Determine the [X, Y] coordinate at the center of the cell enclosing the given text.  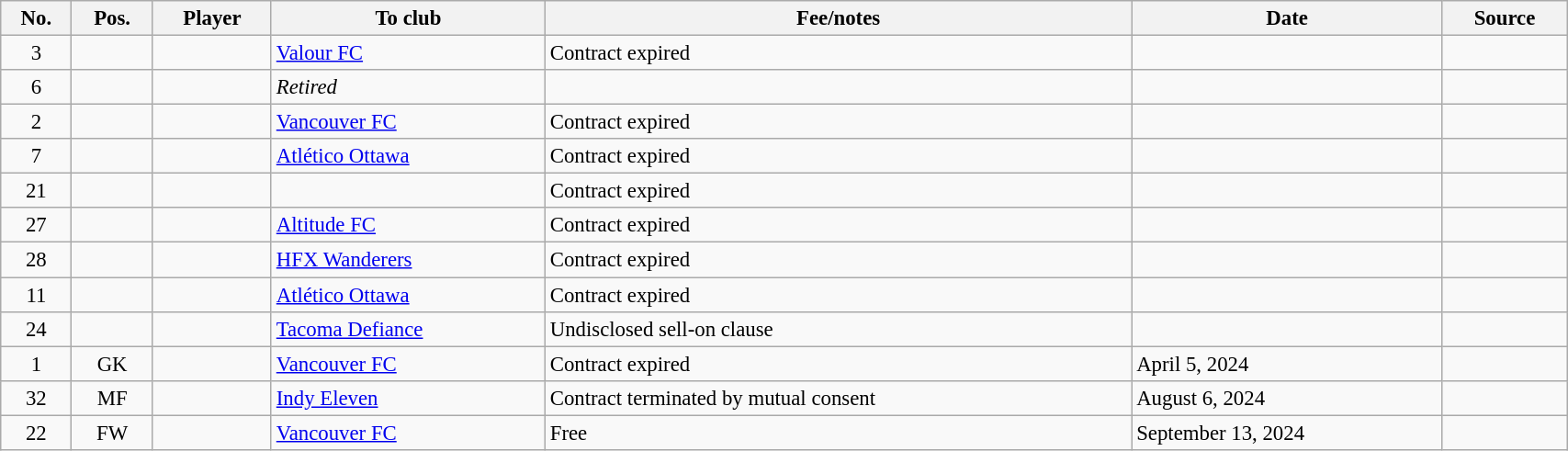
GK [112, 364]
Tacoma Defiance [408, 329]
21 [37, 191]
April 5, 2024 [1288, 364]
Altitude FC [408, 225]
Indy Eleven [408, 398]
MF [112, 398]
32 [37, 398]
FW [112, 433]
Date [1288, 18]
11 [37, 295]
No. [37, 18]
Undisclosed sell-on clause [838, 329]
Free [838, 433]
Fee/notes [838, 18]
2 [37, 122]
August 6, 2024 [1288, 398]
Pos. [112, 18]
27 [37, 225]
22 [37, 433]
24 [37, 329]
28 [37, 260]
HFX Wanderers [408, 260]
3 [37, 53]
Player [211, 18]
7 [37, 156]
Retired [408, 87]
Source [1505, 18]
September 13, 2024 [1288, 433]
To club [408, 18]
6 [37, 87]
Contract terminated by mutual consent [838, 398]
Valour FC [408, 53]
1 [37, 364]
